From the cell containing the given text, extract its center point as (x, y) coordinate. 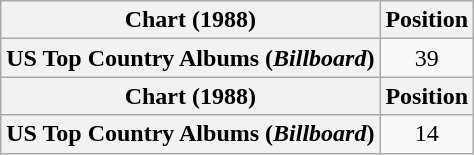
39 (427, 58)
14 (427, 134)
